From the cell containing the given text, extract its center point as (x, y) coordinate. 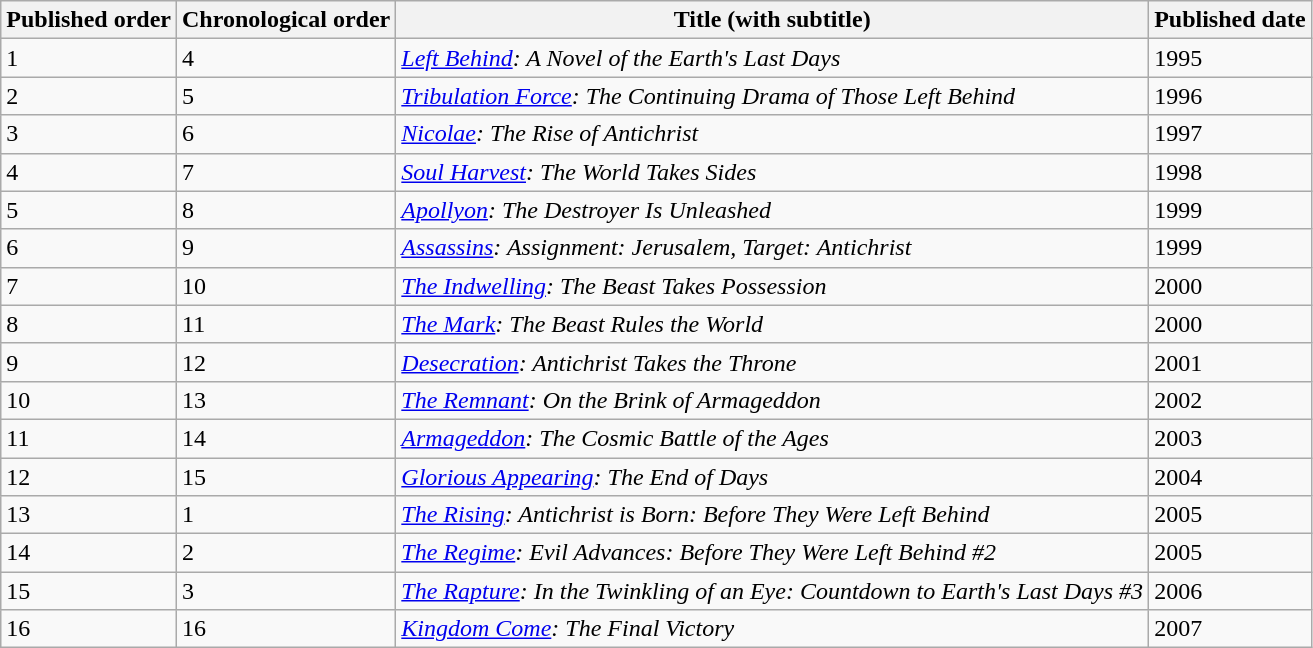
Kingdom Come: The Final Victory (772, 629)
The Indwelling: The Beast Takes Possession (772, 286)
2002 (1230, 400)
Title (with subtitle) (772, 20)
The Rising: Antichrist is Born: Before They Were Left Behind (772, 515)
Published order (89, 20)
Chronological order (286, 20)
Apollyon: The Destroyer Is Unleashed (772, 210)
1995 (1230, 58)
Tribulation Force: The Continuing Drama of Those Left Behind (772, 96)
1996 (1230, 96)
2003 (1230, 438)
Desecration: Antichrist Takes the Throne (772, 362)
2006 (1230, 591)
2004 (1230, 477)
Nicolae: The Rise of Antichrist (772, 134)
The Remnant: On the Brink of Armageddon (772, 400)
The Rapture: In the Twinkling of an Eye: Countdown to Earth's Last Days #3 (772, 591)
Assassins: Assignment: Jerusalem, Target: Antichrist (772, 248)
2001 (1230, 362)
Armageddon: The Cosmic Battle of the Ages (772, 438)
2007 (1230, 629)
Glorious Appearing: The End of Days (772, 477)
The Mark: The Beast Rules the World (772, 324)
1997 (1230, 134)
1998 (1230, 172)
Left Behind: A Novel of the Earth's Last Days (772, 58)
Soul Harvest: The World Takes Sides (772, 172)
The Regime: Evil Advances: Before They Were Left Behind #2 (772, 553)
Published date (1230, 20)
